Scan for the cell matching the given text and deliver its [X, Y] coordinate at center. 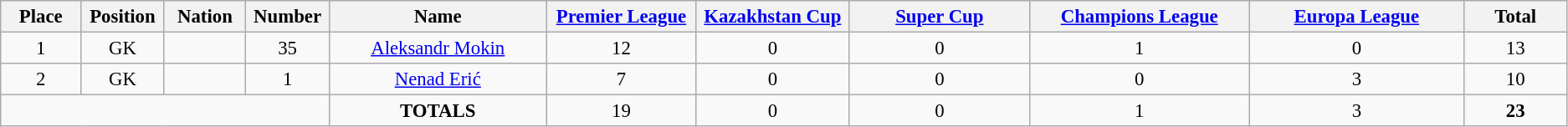
Europa League [1357, 17]
35 [288, 48]
10 [1515, 79]
13 [1515, 48]
TOTALS [438, 111]
Total [1515, 17]
Position [122, 17]
Premier League [621, 17]
Nenad Erić [438, 79]
19 [621, 111]
Place [41, 17]
Champions League [1140, 17]
2 [41, 79]
12 [621, 48]
Kazakhstan Cup [773, 17]
Nation [205, 17]
Name [438, 17]
Aleksandr Mokin [438, 48]
Super Cup [940, 17]
Number [288, 17]
7 [621, 79]
23 [1515, 111]
